Determine the (X, Y) coordinate at the center of the cell enclosing the given text.  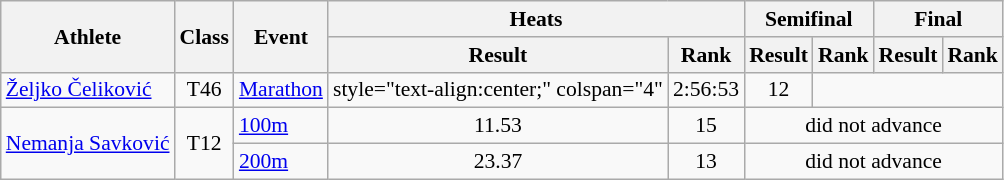
23.37 (498, 162)
13 (706, 162)
Class (204, 36)
style="text-align:center;" colspan="4" (498, 90)
200m (281, 162)
Event (281, 36)
15 (706, 126)
2:56:53 (706, 90)
Nemanja Savković (88, 144)
Semifinal (808, 19)
12 (778, 90)
Heats (536, 19)
11.53 (498, 126)
Marathon (281, 90)
T46 (204, 90)
100m (281, 126)
Athlete (88, 36)
Final (938, 19)
Željko Čeliković (88, 90)
T12 (204, 144)
